Identify which cell holds the provided text, then report its (X, Y) central coordinate. 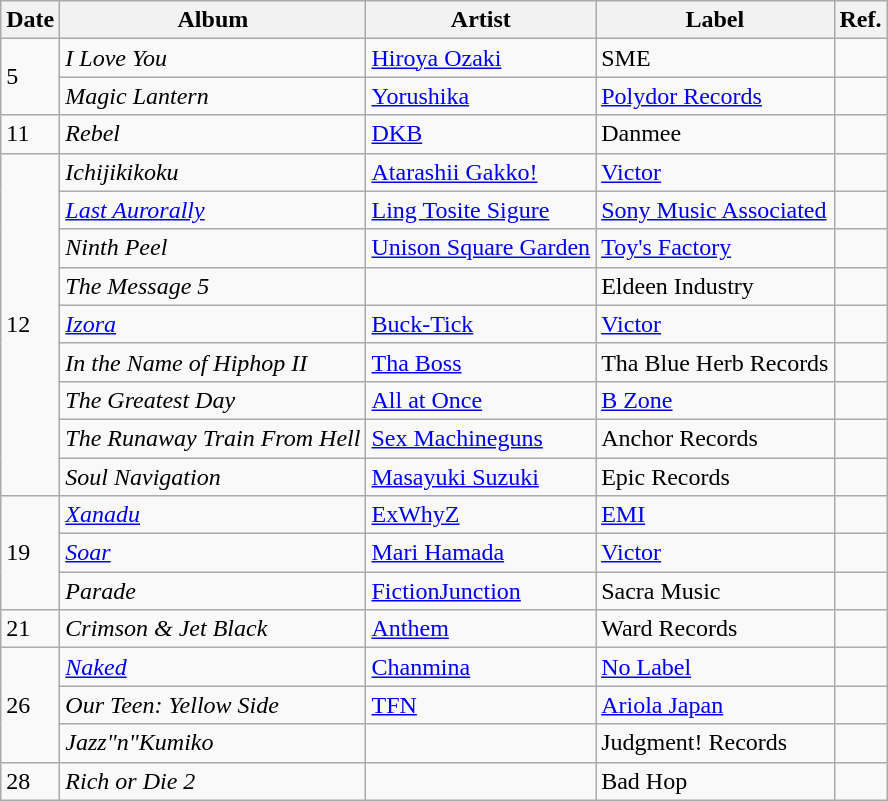
Xanadu (213, 515)
5 (30, 77)
Sony Music Associated (715, 210)
ExWhyZ (481, 515)
Parade (213, 591)
Chanmina (481, 667)
Jazz"n"Kumiko (213, 743)
Rebel (213, 134)
Soul Navigation (213, 477)
All at Once (481, 400)
FictionJunction (481, 591)
The Message 5 (213, 286)
Ward Records (715, 629)
Atarashii Gakko! (481, 172)
Soar (213, 553)
I Love You (213, 58)
TFN (481, 705)
In the Name of Hiphop II (213, 362)
Sex Machineguns (481, 438)
Izora (213, 324)
Buck-Tick (481, 324)
Bad Hop (715, 781)
Unison Square Garden (481, 248)
21 (30, 629)
Yorushika (481, 96)
Eldeen Industry (715, 286)
DKB (481, 134)
Tha Blue Herb Records (715, 362)
Ariola Japan (715, 705)
B Zone (715, 400)
Judgment! Records (715, 743)
Ichijikikoku (213, 172)
Rich or Die 2 (213, 781)
Anchor Records (715, 438)
EMI (715, 515)
Masayuki Suzuki (481, 477)
Our Teen: Yellow Side (213, 705)
Danmee (715, 134)
Sacra Music (715, 591)
Artist (481, 20)
Magic Lantern (213, 96)
Last Aurorally (213, 210)
Ninth Peel (213, 248)
Label (715, 20)
Ling Tosite Sigure (481, 210)
Anthem (481, 629)
No Label (715, 667)
Tha Boss (481, 362)
Mari Hamada (481, 553)
Naked (213, 667)
SME (715, 58)
Epic Records (715, 477)
Date (30, 20)
Toy's Factory (715, 248)
Album (213, 20)
12 (30, 324)
26 (30, 705)
Hiroya Ozaki (481, 58)
11 (30, 134)
28 (30, 781)
Crimson & Jet Black (213, 629)
Ref. (860, 20)
19 (30, 553)
The Greatest Day (213, 400)
Polydor Records (715, 96)
The Runaway Train From Hell (213, 438)
